Scan for the cell matching the given text and deliver its (X, Y) coordinate at center. 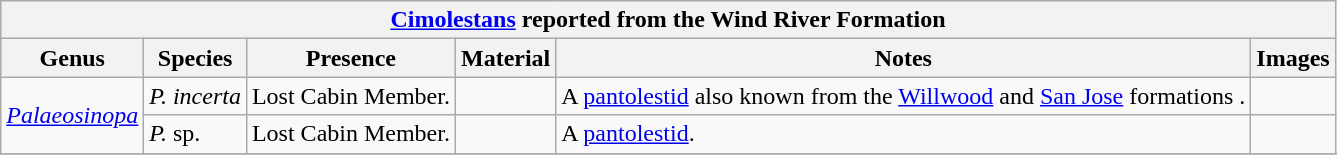
Presence (350, 58)
Cimolestans reported from the Wind River Formation (668, 20)
P. incerta (196, 96)
Notes (904, 58)
P. sp. (196, 134)
Material (505, 58)
Genus (72, 58)
A pantolestid. (904, 134)
A pantolestid also known from the Willwood and San Jose formations . (904, 96)
Species (196, 58)
Images (1293, 58)
Palaeosinopa (72, 115)
